Locate the cell with the specified text and output its [x, y] center coordinate. 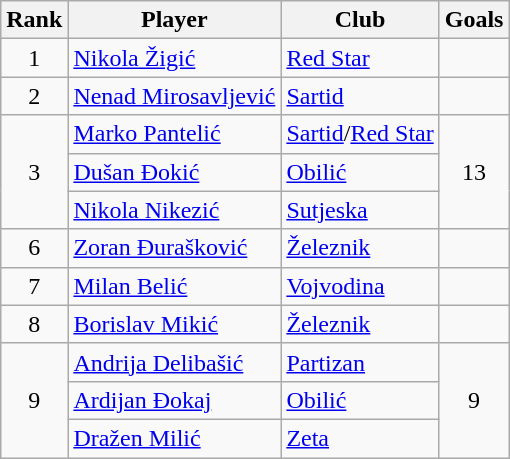
8 [34, 324]
Marko Pantelić [174, 134]
2 [34, 96]
Rank [34, 20]
Nikola Nikezić [174, 210]
Sartid/Red Star [360, 134]
3 [34, 172]
6 [34, 248]
Sutjeska [360, 210]
Nikola Žigić [174, 58]
Dušan Đokić [174, 172]
Dražen Milić [174, 438]
Andrija Delibašić [174, 362]
Red Star [360, 58]
1 [34, 58]
Nenad Mirosavljević [174, 96]
Player [174, 20]
Zoran Đurašković [174, 248]
Sartid [360, 96]
Milan Belić [174, 286]
Zeta [360, 438]
Ardijan Đokaj [174, 400]
Partizan [360, 362]
7 [34, 286]
Goals [474, 20]
Club [360, 20]
Borislav Mikić [174, 324]
Vojvodina [360, 286]
13 [474, 172]
